Pinpoint the cell where the given text exists, returning its [x, y] midpoint coordinate. 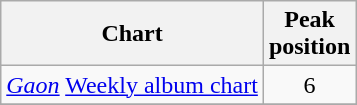
Chart [132, 34]
6 [309, 85]
Gaon Weekly album chart [132, 85]
Peak position [309, 34]
